Identify which cell holds the provided text, then report its [x, y] central coordinate. 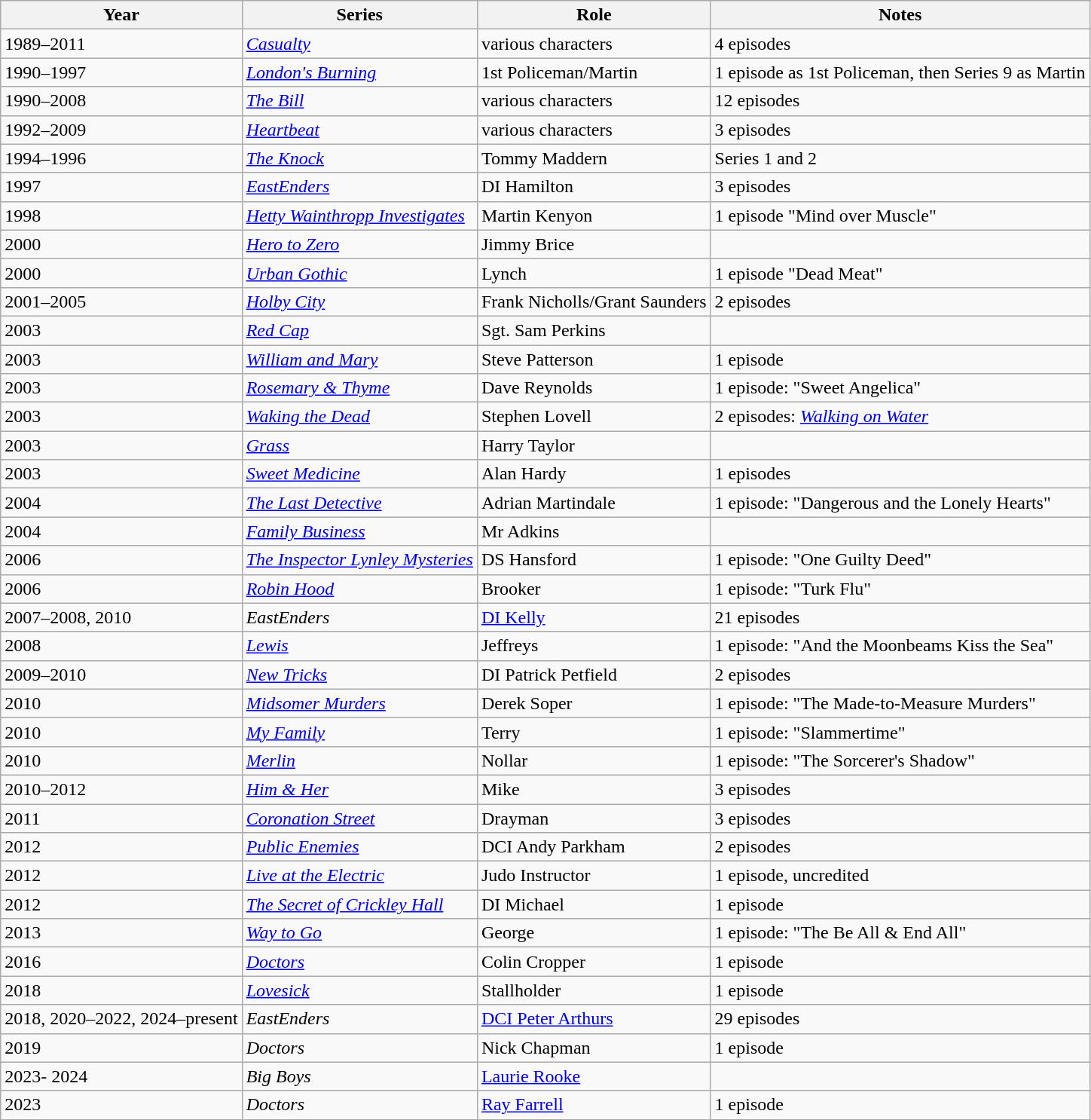
2018, 2020–2022, 2024–present [121, 1019]
DCI Andy Parkham [594, 847]
Him & Her [359, 789]
Mike [594, 789]
DI Patrick Petfield [594, 675]
1 episode "Mind over Muscle" [900, 216]
Laurie Rooke [594, 1076]
2019 [121, 1048]
Sweet Medicine [359, 474]
Notes [900, 15]
Series 1 and 2 [900, 158]
Family Business [359, 531]
DI Hamilton [594, 187]
Lynch [594, 273]
Judo Instructor [594, 876]
2008 [121, 646]
1 episode as 1st Policeman, then Series 9 as Martin [900, 72]
Casualty [359, 44]
London's Burning [359, 72]
2009–2010 [121, 675]
Role [594, 15]
2 episodes: Walking on Water [900, 417]
George [594, 933]
Live at the Electric [359, 876]
1 episode: "The Made-to-Measure Murders" [900, 703]
Harry Taylor [594, 445]
Public Enemies [359, 847]
Stephen Lovell [594, 417]
Stallholder [594, 990]
Year [121, 15]
21 episodes [900, 617]
The Last Detective [359, 503]
2018 [121, 990]
12 episodes [900, 101]
2011 [121, 818]
1 episode: "Slammertime" [900, 732]
1 episode: "Dangerous and the Lonely Hearts" [900, 503]
1 episode: "The Be All & End All" [900, 933]
My Family [359, 732]
1 episode: "And the Moonbeams Kiss the Sea" [900, 646]
Heartbeat [359, 130]
1994–1996 [121, 158]
Tommy Maddern [594, 158]
2023- 2024 [121, 1076]
Big Boys [359, 1076]
Drayman [594, 818]
Nick Chapman [594, 1048]
Way to Go [359, 933]
Mr Adkins [594, 531]
1st Policeman/Martin [594, 72]
2010–2012 [121, 789]
1997 [121, 187]
Robin Hood [359, 589]
William and Mary [359, 360]
The Inspector Lynley Mysteries [359, 560]
Derek Soper [594, 703]
2023 [121, 1105]
Terry [594, 732]
Holby City [359, 301]
DCI Peter Arthurs [594, 1019]
1 episode, uncredited [900, 876]
1989–2011 [121, 44]
1990–1997 [121, 72]
1 episode: "The Sorcerer's Shadow" [900, 760]
1 episode: "One Guilty Deed" [900, 560]
Coronation Street [359, 818]
Red Cap [359, 330]
2007–2008, 2010 [121, 617]
1990–2008 [121, 101]
Frank Nicholls/Grant Saunders [594, 301]
Jeffreys [594, 646]
4 episodes [900, 44]
Midsomer Murders [359, 703]
Sgt. Sam Perkins [594, 330]
Colin Cropper [594, 962]
Hetty Wainthropp Investigates [359, 216]
1 episode "Dead Meat" [900, 273]
Nollar [594, 760]
DS Hansford [594, 560]
Series [359, 15]
Dave Reynolds [594, 388]
1 episodes [900, 474]
Adrian Martindale [594, 503]
The Bill [359, 101]
Urban Gothic [359, 273]
The Secret of Crickley Hall [359, 904]
Jimmy Brice [594, 244]
Brooker [594, 589]
Grass [359, 445]
Steve Patterson [594, 360]
2001–2005 [121, 301]
DI Kelly [594, 617]
Lovesick [359, 990]
Ray Farrell [594, 1105]
DI Michael [594, 904]
Lewis [359, 646]
Merlin [359, 760]
1992–2009 [121, 130]
Waking the Dead [359, 417]
1 episode: "Sweet Angelica" [900, 388]
The Knock [359, 158]
Rosemary & Thyme [359, 388]
Martin Kenyon [594, 216]
2013 [121, 933]
29 episodes [900, 1019]
Hero to Zero [359, 244]
1 episode: "Turk Flu" [900, 589]
2016 [121, 962]
New Tricks [359, 675]
1998 [121, 216]
Alan Hardy [594, 474]
